Return (x, y) of the center of cell containing provided text 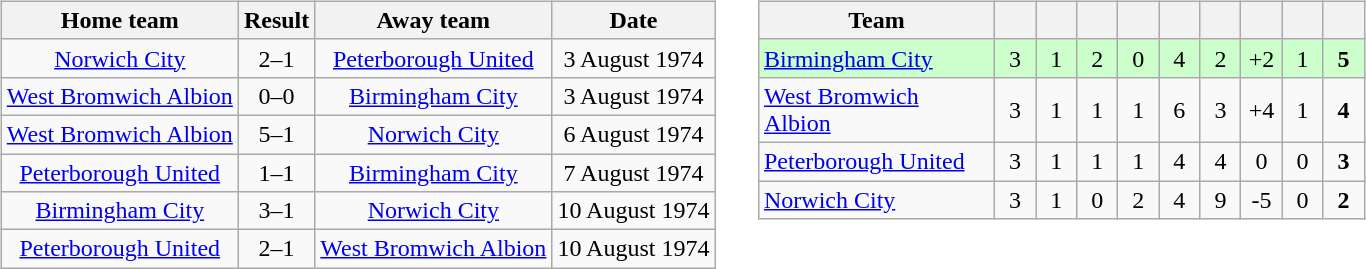
Date (634, 20)
6 August 1974 (634, 134)
Away team (434, 20)
0–0 (276, 96)
1–1 (276, 173)
5 (1344, 58)
Home team (120, 20)
-5 (1262, 199)
9 (1220, 199)
Team (876, 20)
3–1 (276, 211)
6 (1180, 110)
Result (276, 20)
5–1 (276, 134)
7 August 1974 (634, 173)
+4 (1262, 110)
+2 (1262, 58)
